Identify which cell holds the provided text, then report its [X, Y] central coordinate. 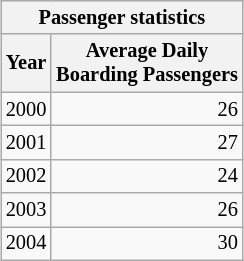
2004 [26, 243]
2003 [26, 210]
Year [26, 63]
Average Daily Boarding Passengers [146, 63]
30 [146, 243]
Passenger statistics [122, 17]
2000 [26, 109]
2001 [26, 142]
2002 [26, 176]
27 [146, 142]
24 [146, 176]
